Provide the [x, y] coordinate of the cell's center where the given text is located.  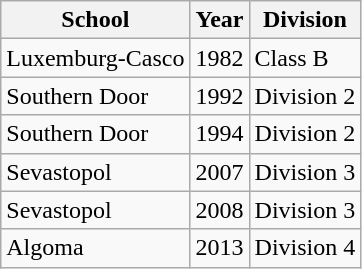
School [96, 20]
1982 [220, 58]
Luxemburg-Casco [96, 58]
Class B [305, 58]
Division [305, 20]
2008 [220, 210]
2007 [220, 172]
Year [220, 20]
1992 [220, 96]
Algoma [96, 248]
Division 4 [305, 248]
2013 [220, 248]
1994 [220, 134]
